Provide the (x, y) coordinate of the cell's center where the given text is located.  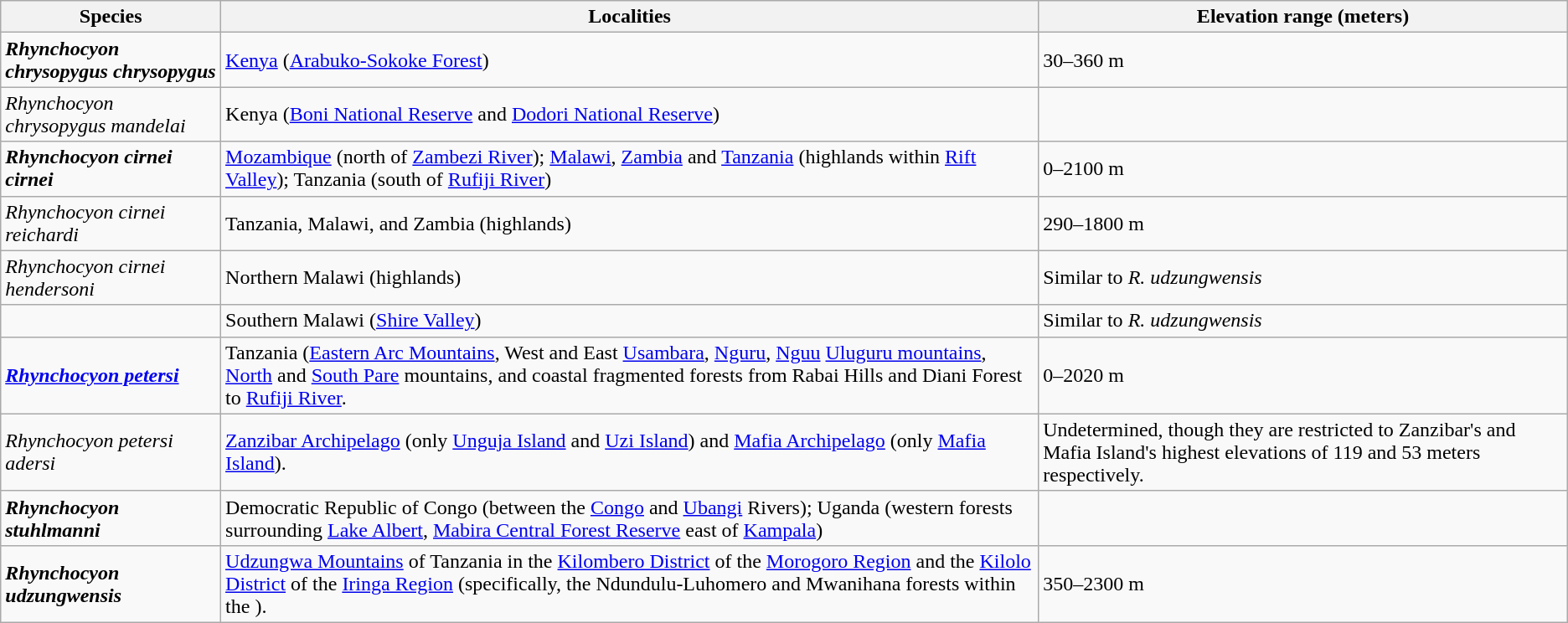
Southern Malawi (Shire Valley) (630, 321)
Rhynchocyon petersi (111, 375)
350–2300 m (1303, 584)
0–2020 m (1303, 375)
290–1800 m (1303, 223)
Mozambique (north of Zambezi River); Malawi, Zambia and Tanzania (highlands within Rift Valley); Tanzania (south of Rufiji River) (630, 169)
Zanzibar Archipelago (only Unguja Island and Uzi Island) and Mafia Archipelago (only Mafia Island). (630, 452)
Tanzania, Malawi, and Zambia (highlands) (630, 223)
Rhynchocyon stuhlmanni (111, 517)
30–360 m (1303, 60)
Rhynchocyon chrysopygus chrysopygus (111, 60)
Rhynchocyon cirnei hendersoni (111, 278)
Species (111, 17)
Kenya (Arabuko-Sokoke Forest) (630, 60)
Northern Malawi (highlands) (630, 278)
Localities (630, 17)
Kenya (Boni National Reserve and Dodori National Reserve) (630, 114)
Rhynchocyon cirnei cirnei (111, 169)
Elevation range (meters) (1303, 17)
Rhynchocyon chrysopygus mandelai (111, 114)
Rhynchocyon petersi adersi (111, 452)
0–2100 m (1303, 169)
Rhynchocyon udzungwensis (111, 584)
Undetermined, though they are restricted to Zanzibar's and Mafia Island's highest elevations of 119 and 53 meters respectively. (1303, 452)
Rhynchocyon cirnei reichardi (111, 223)
